Return the [X, Y] coordinate for the center point of the cell that contains the specified text.  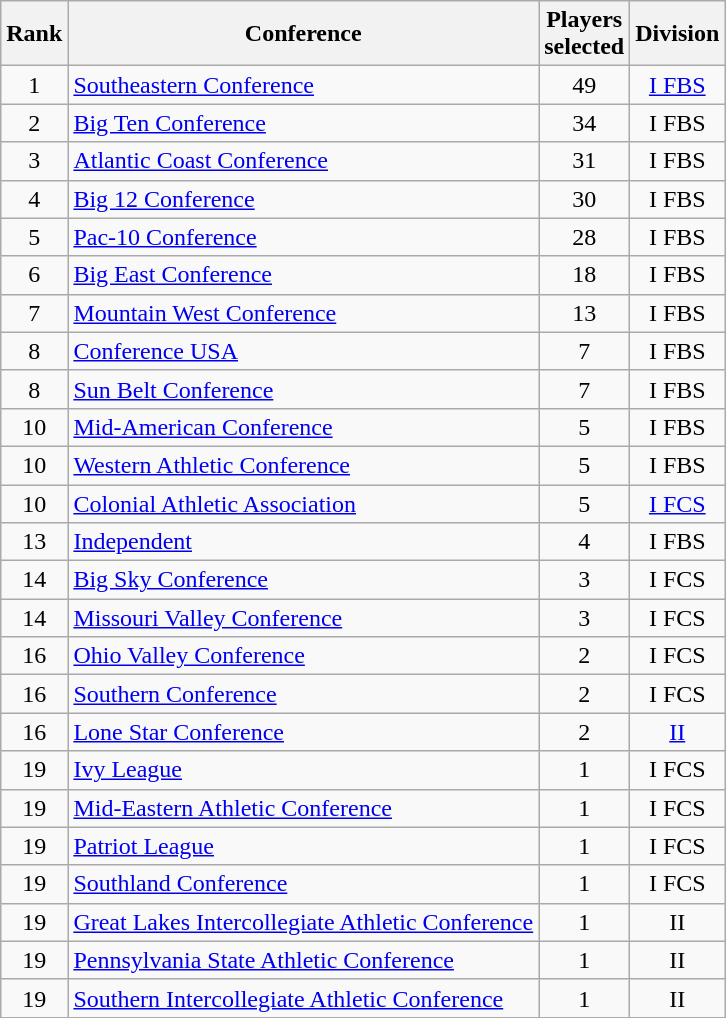
Big Ten Conference [304, 123]
28 [584, 237]
Southern Intercollegiate Athletic Conference [304, 998]
Conference USA [304, 351]
Pac-10 Conference [304, 237]
Mountain West Conference [304, 313]
Ohio Valley Conference [304, 656]
Playersselected [584, 34]
Southland Conference [304, 884]
18 [584, 275]
Division [678, 34]
Big 12 Conference [304, 199]
Southern Conference [304, 694]
6 [34, 275]
Patriot League [304, 846]
34 [584, 123]
Colonial Athletic Association [304, 503]
Mid-American Conference [304, 427]
Conference [304, 34]
Big Sky Conference [304, 580]
30 [584, 199]
Independent [304, 542]
49 [584, 85]
Ivy League [304, 770]
Western Athletic Conference [304, 465]
Missouri Valley Conference [304, 618]
Mid-Eastern Athletic Conference [304, 808]
Pennsylvania State Athletic Conference [304, 960]
31 [584, 161]
Great Lakes Intercollegiate Athletic Conference [304, 922]
Southeastern Conference [304, 85]
Big East Conference [304, 275]
Rank [34, 34]
Atlantic Coast Conference [304, 161]
Lone Star Conference [304, 732]
Sun Belt Conference [304, 389]
